Scan for the cell matching the given text and deliver its (x, y) coordinate at center. 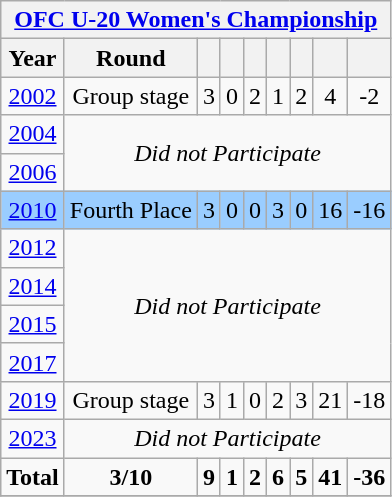
2017 (33, 362)
Year (33, 58)
16 (330, 210)
41 (330, 477)
Total (33, 477)
4 (330, 96)
21 (330, 400)
OFC U-20 Women's Championship (196, 20)
2019 (33, 400)
2002 (33, 96)
Round (130, 58)
2023 (33, 438)
3/10 (130, 477)
2006 (33, 172)
Fourth Place (130, 210)
2004 (33, 134)
2015 (33, 324)
-2 (370, 96)
-36 (370, 477)
-16 (370, 210)
9 (208, 477)
5 (302, 477)
2014 (33, 286)
-18 (370, 400)
2010 (33, 210)
6 (278, 477)
2012 (33, 248)
